Capture the cell that displays the provided text and extract its (x, y) central coordinate. 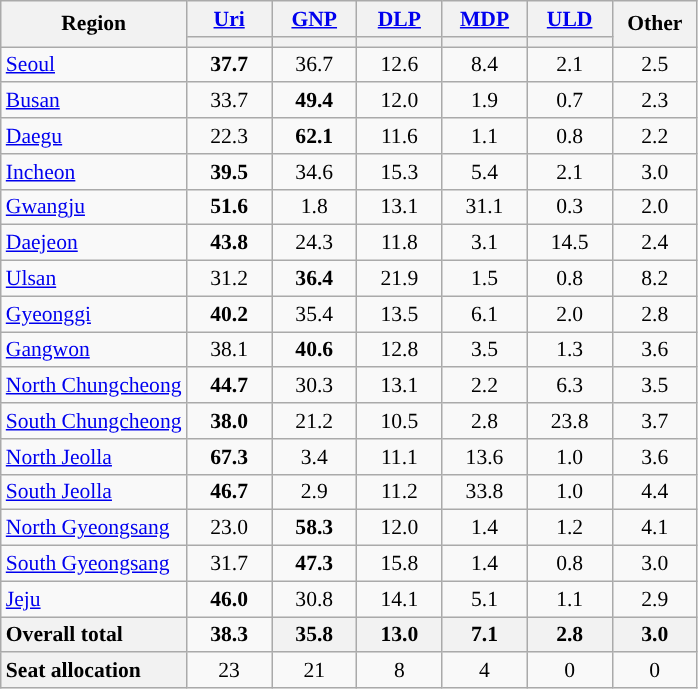
North Gyeongsang (94, 528)
38.0 (230, 421)
36.4 (314, 279)
21.9 (400, 279)
14.1 (400, 599)
South Jeolla (94, 492)
1.2 (570, 528)
24.3 (314, 243)
11.1 (400, 457)
Ulsan (94, 279)
DLP (400, 19)
Other (654, 24)
Gyeonggi (94, 314)
Daegu (94, 136)
49.4 (314, 101)
Seat allocation (94, 671)
15.3 (400, 172)
10.5 (400, 421)
15.8 (400, 564)
23.8 (570, 421)
0.7 (570, 101)
6.3 (570, 386)
Incheon (94, 172)
1.5 (484, 279)
12.6 (400, 65)
35.8 (314, 635)
3.7 (654, 421)
39.5 (230, 172)
38.1 (230, 350)
34.6 (314, 172)
33.8 (484, 492)
30.8 (314, 599)
GNP (314, 19)
8.2 (654, 279)
12.8 (400, 350)
Daejeon (94, 243)
40.2 (230, 314)
4 (484, 671)
47.3 (314, 564)
13.5 (400, 314)
58.3 (314, 528)
23.0 (230, 528)
8 (400, 671)
1.8 (314, 207)
North Jeolla (94, 457)
South Chungcheong (94, 421)
46.0 (230, 599)
MDP (484, 19)
2.4 (654, 243)
1.9 (484, 101)
5.4 (484, 172)
31.1 (484, 207)
4.4 (654, 492)
30.3 (314, 386)
North Chungcheong (94, 386)
11.2 (400, 492)
5.1 (484, 599)
43.8 (230, 243)
Busan (94, 101)
67.3 (230, 457)
South Gyeongsang (94, 564)
21 (314, 671)
35.4 (314, 314)
21.2 (314, 421)
8.4 (484, 65)
46.7 (230, 492)
22.3 (230, 136)
3.1 (484, 243)
23 (230, 671)
0.3 (570, 207)
62.1 (314, 136)
14.5 (570, 243)
38.3 (230, 635)
33.7 (230, 101)
36.7 (314, 65)
Gwangju (94, 207)
2.3 (654, 101)
7.1 (484, 635)
6.1 (484, 314)
1.3 (570, 350)
Region (94, 24)
31.7 (230, 564)
40.6 (314, 350)
ULD (570, 19)
Jeju (94, 599)
51.6 (230, 207)
31.2 (230, 279)
44.7 (230, 386)
13.0 (400, 635)
4.1 (654, 528)
11.6 (400, 136)
11.8 (400, 243)
Overall total (94, 635)
Seoul (94, 65)
Gangwon (94, 350)
Uri (230, 19)
37.7 (230, 65)
3.4 (314, 457)
2.5 (654, 65)
13.6 (484, 457)
